Extract the (X, Y) coordinate from the center of the cell holding the provided text.  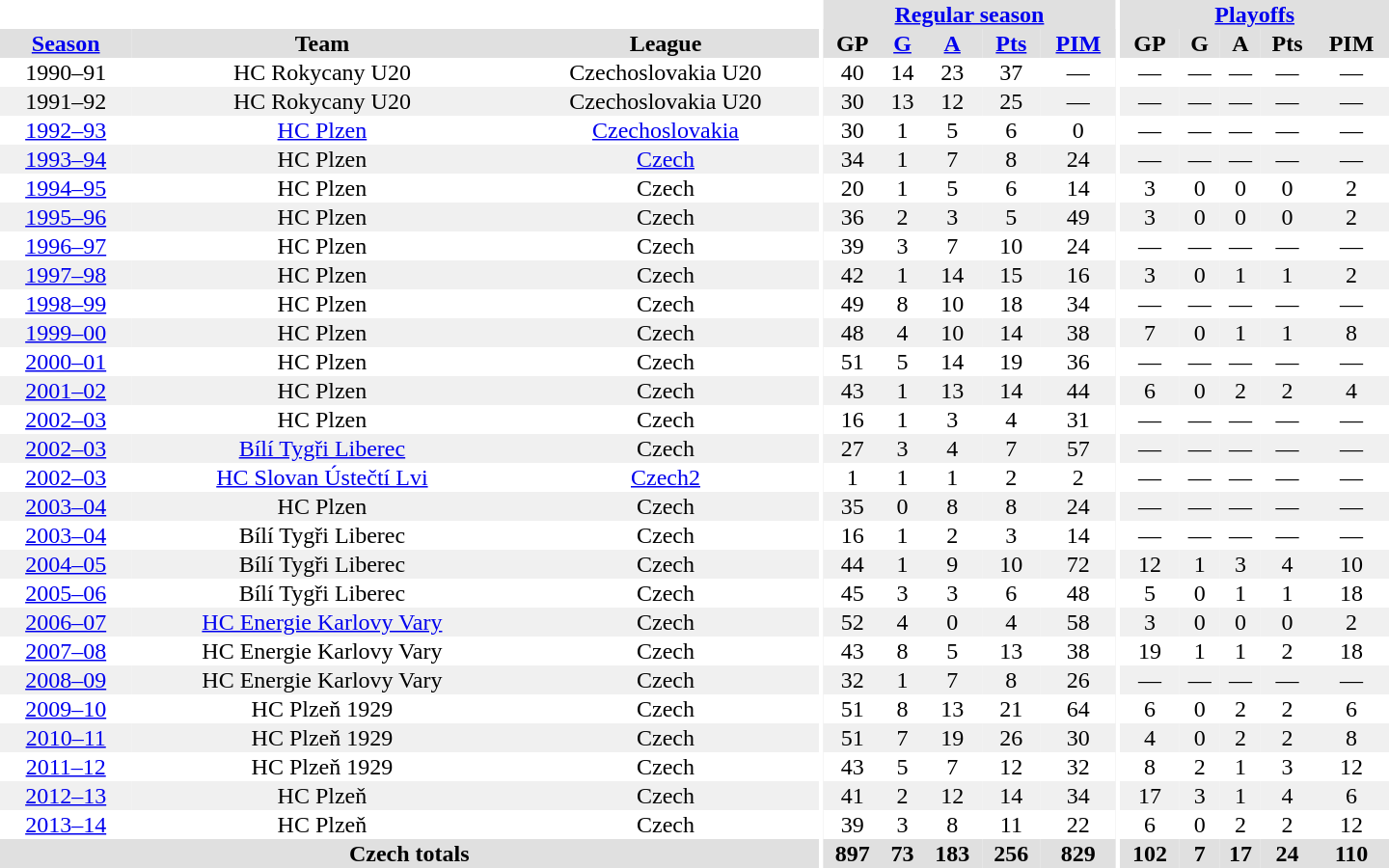
41 (853, 796)
9 (953, 564)
1997–98 (66, 275)
2013–14 (66, 825)
1993–94 (66, 159)
1995–96 (66, 217)
Regular season (969, 14)
25 (1011, 101)
31 (1078, 420)
35 (853, 506)
2005–06 (66, 593)
Czech totals (409, 854)
2010–11 (66, 738)
22 (1078, 825)
2012–13 (66, 796)
897 (853, 854)
23 (953, 72)
Playoffs (1254, 14)
2001–02 (66, 391)
110 (1351, 854)
2006–07 (66, 622)
72 (1078, 564)
2004–05 (66, 564)
829 (1078, 854)
2008–09 (66, 680)
Czechoslovakia (666, 130)
52 (853, 622)
45 (853, 593)
27 (853, 448)
HC Slovan Ústečtí Lvi (322, 477)
1990–91 (66, 72)
1994–95 (66, 188)
1998–99 (66, 304)
102 (1150, 854)
57 (1078, 448)
1999–00 (66, 333)
Czech2 (666, 477)
2000–01 (66, 362)
73 (902, 854)
37 (1011, 72)
2009–10 (66, 709)
64 (1078, 709)
1991–92 (66, 101)
Team (322, 43)
256 (1011, 854)
15 (1011, 275)
42 (853, 275)
1992–93 (66, 130)
Season (66, 43)
183 (953, 854)
2007–08 (66, 651)
58 (1078, 622)
2011–12 (66, 767)
40 (853, 72)
1996–97 (66, 246)
21 (1011, 709)
11 (1011, 825)
20 (853, 188)
League (666, 43)
